For the text-containing cell, return its midpoint in (x, y) coordinate format. 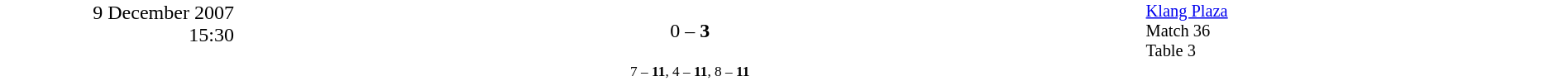
Klang PlazaMatch 36Table 3 (1356, 31)
7 – 11, 4 – 11, 8 – 11 (690, 71)
0 – 3 (690, 31)
9 December 200715:30 (117, 40)
